Determine the (x, y) coordinate at the center of the cell enclosing the given text.  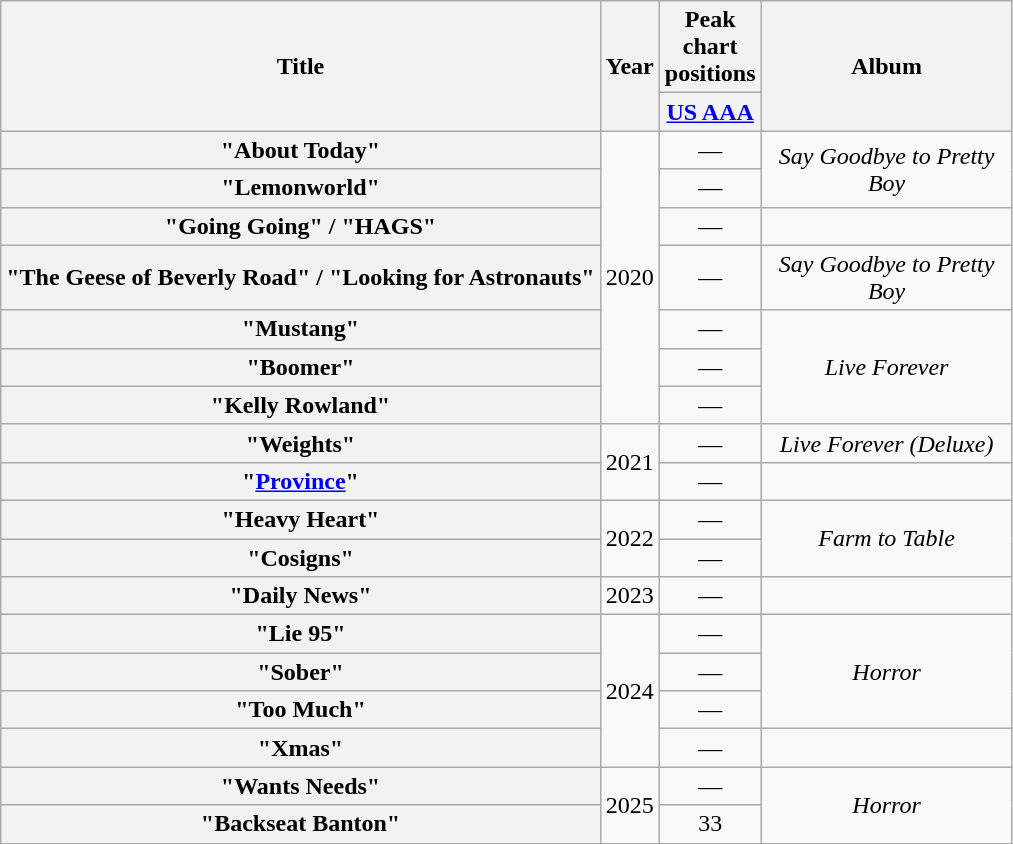
"Daily News" (300, 596)
33 (710, 824)
Year (630, 66)
"Lemonworld" (300, 188)
"Cosigns" (300, 557)
"Heavy Heart" (300, 519)
"Wants Needs" (300, 786)
2022 (630, 538)
Album (886, 66)
"Going Going" / "HAGS" (300, 226)
Live Forever (886, 367)
"Backseat Banton" (300, 824)
Peak chart positions (710, 47)
Title (300, 66)
2024 (630, 691)
"About Today" (300, 150)
Farm to Table (886, 538)
2025 (630, 805)
"Weights" (300, 443)
"Province" (300, 481)
"The Geese of Beverly Road" / "Looking for Astronauts" (300, 278)
"Xmas" (300, 748)
2023 (630, 596)
"Lie 95" (300, 634)
Live Forever (Deluxe) (886, 443)
US AAA (710, 112)
"Sober" (300, 672)
"Mustang" (300, 329)
2021 (630, 462)
2020 (630, 278)
"Boomer" (300, 367)
"Kelly Rowland" (300, 405)
"Too Much" (300, 710)
